Return (x, y) of the center of cell containing provided text 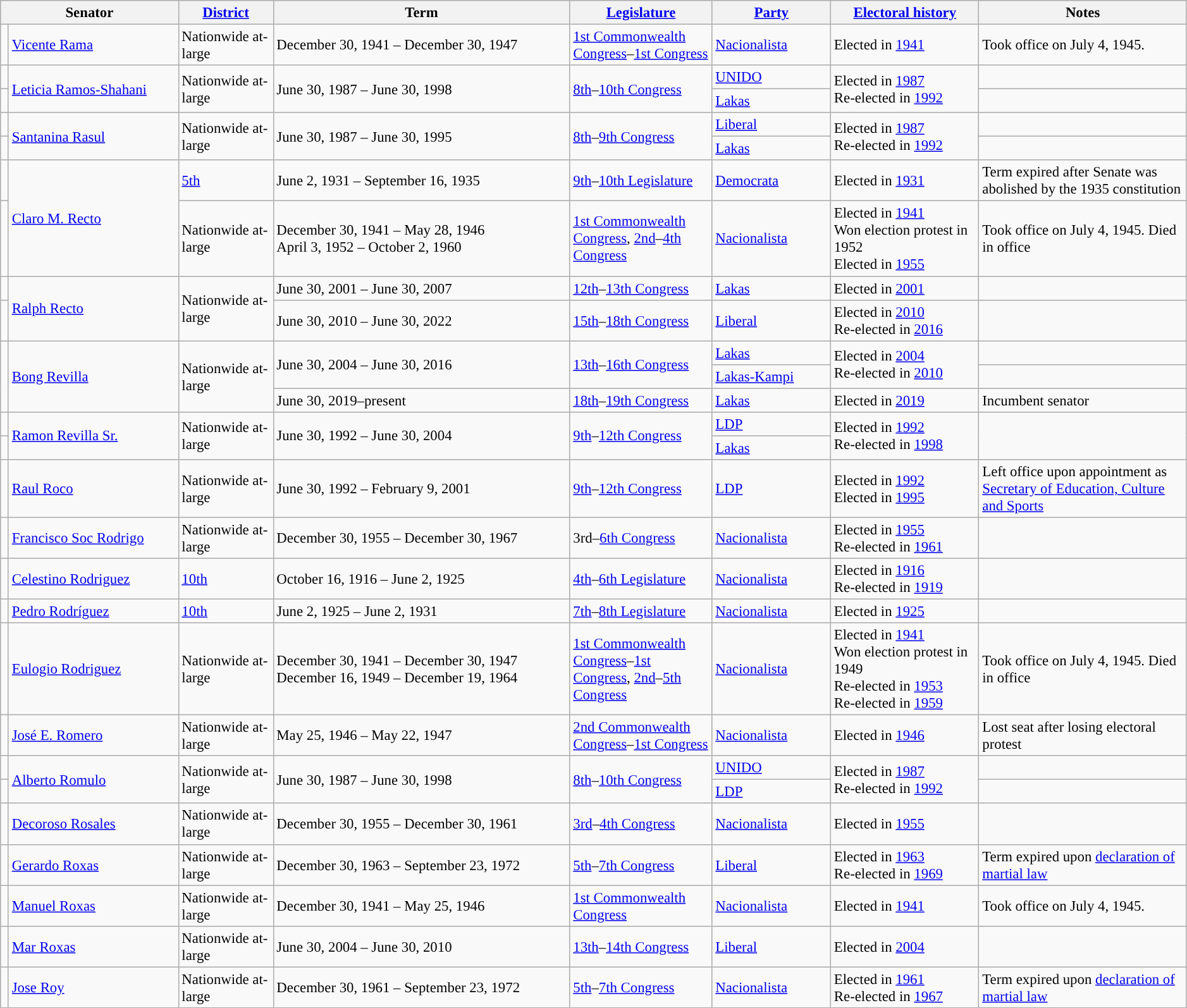
Elected in 2004 (905, 946)
June 30, 2001 – June 30, 2007 (421, 288)
Elected in 1992Re-elected in 1998 (905, 436)
June 30, 2010 – June 30, 2022 (421, 320)
Elected in 1916Re-elected in 1919 (905, 579)
Pedro Rodríguez (94, 612)
5th (226, 181)
June 30, 2004 – June 30, 2010 (421, 946)
18th–19th Congress (641, 400)
June 30, 1987 – June 30, 1995 (421, 137)
3rd–6th Congress (641, 538)
Elected in 1955 (905, 825)
12th–13th Congress (641, 288)
Decoroso Rosales (94, 825)
Legislature (641, 13)
Elected in 2001 (905, 288)
Left office upon appointment as Secretary of Education, Culture and Sports (1083, 489)
District (226, 13)
Elected in 1963Re-elected in 1969 (905, 865)
Term expired after Senate was abolished by the 1935 constitution (1083, 181)
2nd Commonwealth Congress–1st Congress (641, 736)
Raul Roco (94, 489)
Senator (90, 13)
December 30, 1955 – December 30, 1967 (421, 538)
Elected in 1955Re-elected in 1961 (905, 538)
Term (421, 13)
Ralph Recto (94, 309)
December 30, 1941 – December 30, 1947 (421, 46)
Vicente Rama (94, 46)
Ramon Revilla Sr. (94, 436)
Santanina Rasul (94, 137)
October 16, 1916 – June 2, 1925 (421, 579)
8th–9th Congress (641, 137)
Elected in 1941Won election protest in 1949Re-elected in 1953Re-elected in 1959 (905, 669)
Lakas-Kampi (772, 376)
Elected in 1931 (905, 181)
Leticia Ramos-Shahani (94, 89)
Elected in 1946 (905, 736)
Elected in 2010Re-elected in 2016 (905, 320)
Elected in 2004Re-elected in 2010 (905, 364)
13th–16th Congress (641, 364)
7th–8th Legislature (641, 612)
1st Commonwealth Congress, 2nd–4th Congress (641, 239)
Incumbent senator (1083, 400)
9th–10th Legislature (641, 181)
December 30, 1961 – September 23, 1972 (421, 988)
Democrata (772, 181)
May 25, 1946 – May 22, 1947 (421, 736)
Jose Roy (94, 988)
4th–6th Legislature (641, 579)
3rd–4th Congress (641, 825)
June 30, 1992 – June 30, 2004 (421, 436)
December 30, 1941 – May 28, 1946April 3, 1952 – October 2, 1960 (421, 239)
Francisco Soc Rodrigo (94, 538)
Celestino Rodriguez (94, 579)
Elected in 1925 (905, 612)
Elected in 1961Re-elected in 1967 (905, 988)
1st Commonwealth Congress–1st Congress (641, 46)
June 30, 1992 – February 9, 2001 (421, 489)
Party (772, 13)
June 30, 2004 – June 30, 2016 (421, 364)
December 30, 1963 – September 23, 1972 (421, 865)
Alberto Romulo (94, 779)
Elected in 2019 (905, 400)
Bong Revilla (94, 377)
Elected in 1941Won election protest in 1952Elected in 1955 (905, 239)
1st Commonwealth Congress (641, 906)
Eulogio Rodriguez (94, 669)
Manuel Roxas (94, 906)
December 30, 1941 – May 25, 1946 (421, 906)
June 2, 1925 – June 2, 1931 (421, 612)
Gerardo Roxas (94, 865)
15th–18th Congress (641, 320)
Elected in 1992Elected in 1995 (905, 489)
Mar Roxas (94, 946)
June 30, 2019–present (421, 400)
Lost seat after losing electoral protest (1083, 736)
Electoral history (905, 13)
December 30, 1941 – December 30, 1947December 16, 1949 – December 19, 1964 (421, 669)
José E. Romero (94, 736)
Claro M. Recto (94, 219)
13th–14th Congress (641, 946)
Notes (1083, 13)
1st Commonwealth Congress–1st Congress, 2nd–5th Congress (641, 669)
December 30, 1955 – December 30, 1961 (421, 825)
June 2, 1931 – September 16, 1935 (421, 181)
